Capture the cell that displays the provided text and extract its [x, y] central coordinate. 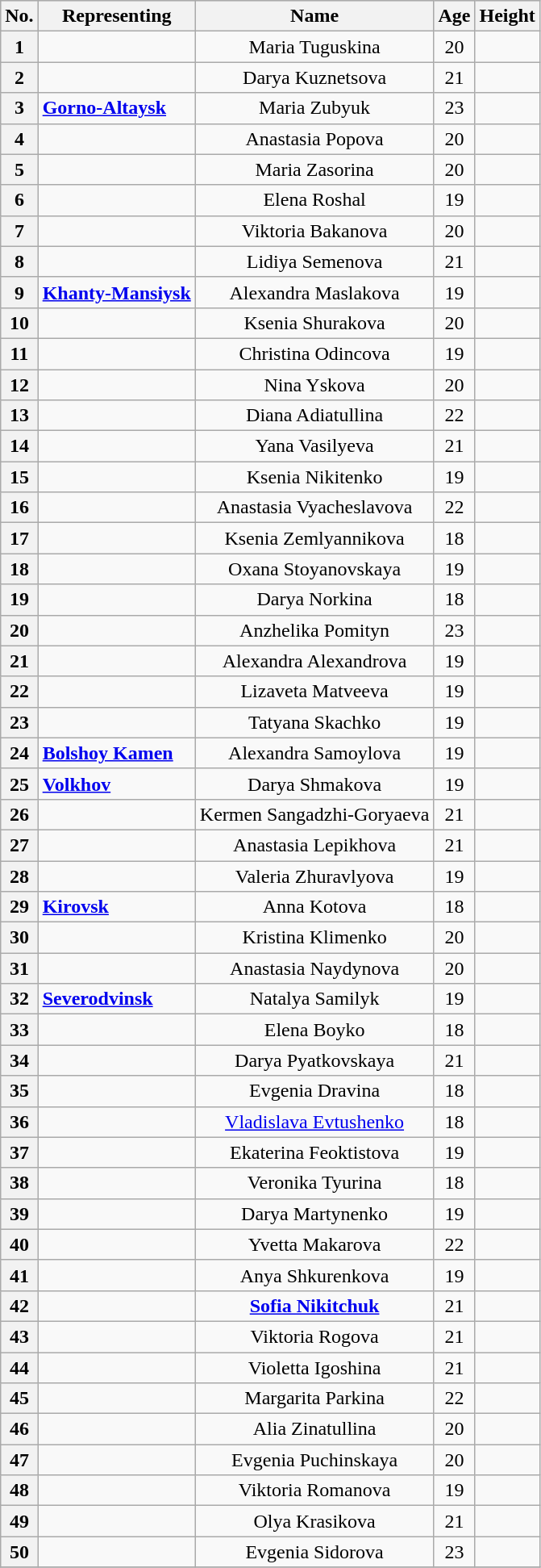
Evgenia Sidorova [314, 1552]
Ksenia Zemlyannikova [314, 538]
Viktoria Bakanova [314, 231]
Sofia Nikitchuk [314, 1306]
Maria Zasorina [314, 169]
Lidiya Semenova [314, 261]
Darya Kuznetsova [314, 77]
45 [19, 1399]
Darya Pyatkovskaya [314, 1060]
42 [19, 1306]
Christina Odincova [314, 353]
44 [19, 1368]
Kirovsk [116, 907]
27 [19, 845]
2 [19, 77]
Darya Martynenko [314, 1214]
Evgenia Puchinskaya [314, 1460]
Name [314, 16]
39 [19, 1214]
25 [19, 784]
47 [19, 1460]
34 [19, 1060]
29 [19, 907]
Yvetta Makarova [314, 1244]
10 [19, 323]
49 [19, 1521]
Alexandra Samoylova [314, 753]
Yana Vasilyeva [314, 446]
28 [19, 876]
Olya Krasikova [314, 1521]
Darya Norkina [314, 600]
Alexandra Maslakova [314, 292]
Anastasia Vyacheslavova [314, 508]
No. [19, 16]
3 [19, 108]
36 [19, 1122]
16 [19, 508]
48 [19, 1491]
Veronika Tyurina [314, 1183]
Alexandra Alexandrova [314, 661]
Elena Boyko [314, 1030]
46 [19, 1429]
Anna Kotova [314, 907]
Volkhov [116, 784]
Maria Zubyuk [314, 108]
Vladislava Evtushenko [314, 1122]
Kristina Klimenko [314, 938]
11 [19, 353]
9 [19, 292]
35 [19, 1091]
Nina Yskova [314, 385]
37 [19, 1152]
Violetta Igoshina [314, 1368]
12 [19, 385]
Darya Shmakova [314, 784]
Lizaveta Matveeva [314, 692]
Evgenia Dravina [314, 1091]
32 [19, 999]
Anzhelika Pomityn [314, 630]
40 [19, 1244]
7 [19, 231]
Khanty-Mansiysk [116, 292]
Bolshoy Kamen [116, 753]
Maria Tuguskina [314, 47]
Valeria Zhuravlyova [314, 876]
43 [19, 1336]
Anastasia Lepikhova [314, 845]
15 [19, 477]
14 [19, 446]
Anastasia Popova [314, 139]
30 [19, 938]
Severodvinsk [116, 999]
Height [507, 16]
Viktoria Rogova [314, 1336]
Representing [116, 16]
Elena Roshal [314, 200]
38 [19, 1183]
26 [19, 814]
Anya Shkurenkova [314, 1275]
4 [19, 139]
6 [19, 200]
Anastasia Naydynova [314, 968]
31 [19, 968]
Gorno-Altaysk [116, 108]
Diana Adiatullina [314, 416]
24 [19, 753]
50 [19, 1552]
Margarita Parkina [314, 1399]
Ekaterina Feoktistova [314, 1152]
Kermen Sangadzhi-Goryaeva [314, 814]
Natalya Samilyk [314, 999]
1 [19, 47]
Alia Zinatullina [314, 1429]
Ksenia Shurakova [314, 323]
41 [19, 1275]
Age [455, 16]
Viktoria Romanova [314, 1491]
5 [19, 169]
33 [19, 1030]
Oxana Stoyanovskaya [314, 569]
8 [19, 261]
13 [19, 416]
Tatyana Skachko [314, 722]
17 [19, 538]
Ksenia Nikitenko [314, 477]
